Pinpoint the cell where the given text exists, returning its [x, y] midpoint coordinate. 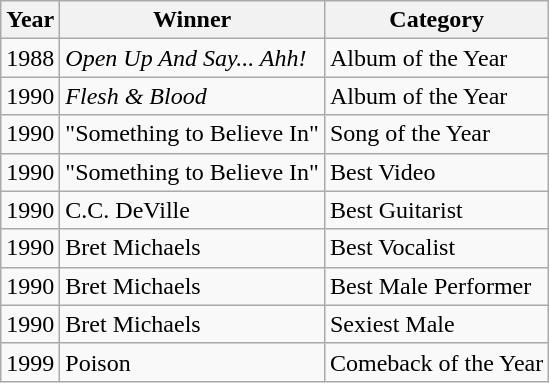
1999 [30, 362]
C.C. DeVille [192, 210]
1988 [30, 58]
Sexiest Male [436, 324]
Best Male Performer [436, 286]
Comeback of the Year [436, 362]
Best Vocalist [436, 248]
Song of the Year [436, 134]
Year [30, 20]
Winner [192, 20]
Poison [192, 362]
Best Video [436, 172]
Flesh & Blood [192, 96]
Category [436, 20]
Best Guitarist [436, 210]
Open Up And Say... Ahh! [192, 58]
